Search for the cell housing the specified text and yield its (X, Y) center coordinate. 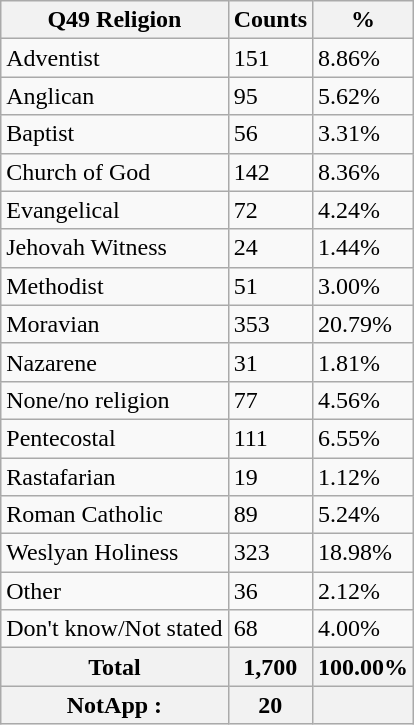
51 (270, 286)
Jehovah Witness (114, 248)
Roman Catholic (114, 515)
Weslyan Holiness (114, 553)
5.62% (364, 96)
Methodist (114, 286)
NotApp : (114, 705)
3.00% (364, 286)
Adventist (114, 58)
68 (270, 629)
Pentecostal (114, 438)
353 (270, 324)
142 (270, 172)
151 (270, 58)
6.55% (364, 438)
Counts (270, 20)
% (364, 20)
72 (270, 210)
4.56% (364, 400)
Rastafarian (114, 477)
1,700 (270, 667)
Q49 Religion (114, 20)
2.12% (364, 591)
Church of God (114, 172)
20 (270, 705)
Moravian (114, 324)
20.79% (364, 324)
Baptist (114, 134)
95 (270, 96)
1.81% (364, 362)
89 (270, 515)
4.24% (364, 210)
18.98% (364, 553)
1.44% (364, 248)
24 (270, 248)
Don't know/Not stated (114, 629)
Total (114, 667)
111 (270, 438)
323 (270, 553)
Evangelical (114, 210)
3.31% (364, 134)
Nazarene (114, 362)
Anglican (114, 96)
5.24% (364, 515)
8.86% (364, 58)
8.36% (364, 172)
1.12% (364, 477)
Other (114, 591)
100.00% (364, 667)
31 (270, 362)
19 (270, 477)
56 (270, 134)
36 (270, 591)
None/no religion (114, 400)
4.00% (364, 629)
77 (270, 400)
